Identify which cell holds the provided text, then report its (X, Y) central coordinate. 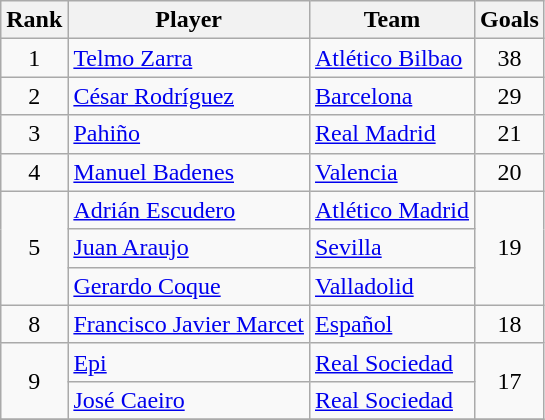
4 (34, 172)
José Caeiro (189, 400)
21 (510, 134)
Manuel Badenes (189, 172)
20 (510, 172)
Valladolid (392, 286)
Sevilla (392, 248)
Español (392, 324)
Telmo Zarra (189, 58)
29 (510, 96)
Barcelona (392, 96)
17 (510, 381)
Player (189, 20)
Pahiño (189, 134)
18 (510, 324)
1 (34, 58)
Rank (34, 20)
Epi (189, 362)
9 (34, 381)
8 (34, 324)
2 (34, 96)
Francisco Javier Marcet (189, 324)
Adrián Escudero (189, 210)
Atlético Bilbao (392, 58)
19 (510, 248)
Team (392, 20)
Valencia (392, 172)
5 (34, 248)
César Rodríguez (189, 96)
Real Madrid (392, 134)
Juan Araujo (189, 248)
Goals (510, 20)
Atlético Madrid (392, 210)
38 (510, 58)
Gerardo Coque (189, 286)
3 (34, 134)
